Capture the cell that displays the provided text and extract its [x, y] central coordinate. 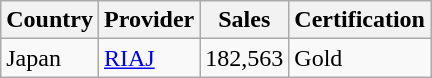
Sales [244, 20]
Country [50, 20]
Gold [360, 58]
Certification [360, 20]
182,563 [244, 58]
Provider [148, 20]
RIAJ [148, 58]
Japan [50, 58]
